Return the (X, Y) coordinate for the center point of the cell that contains the specified text.  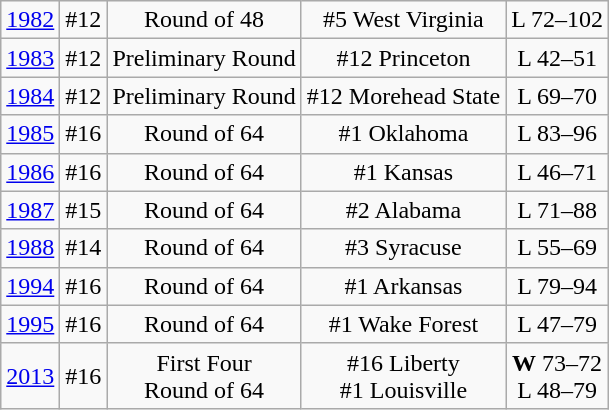
#5 West Virginia (403, 20)
L 79–94 (558, 286)
#12 Morehead State (403, 96)
L 46–71 (558, 172)
1984 (30, 96)
L 69–70 (558, 96)
1988 (30, 248)
2013 (30, 376)
L 42–51 (558, 58)
L 47–79 (558, 324)
#12 Princeton (403, 58)
1982 (30, 20)
1994 (30, 286)
L 72–102 (558, 20)
L 83–96 (558, 134)
#15 (84, 210)
Round of 48 (204, 20)
1986 (30, 172)
1987 (30, 210)
W 73–72L 48–79 (558, 376)
1983 (30, 58)
1995 (30, 324)
#1 Arkansas (403, 286)
L 71–88 (558, 210)
#1 Wake Forest (403, 324)
L 55–69 (558, 248)
#14 (84, 248)
#1 Oklahoma (403, 134)
#2 Alabama (403, 210)
#1 Kansas (403, 172)
First FourRound of 64 (204, 376)
#3 Syracuse (403, 248)
1985 (30, 134)
#16 Liberty#1 Louisville (403, 376)
